Provide the (X, Y) coordinate of the cell's center where the given text is located.  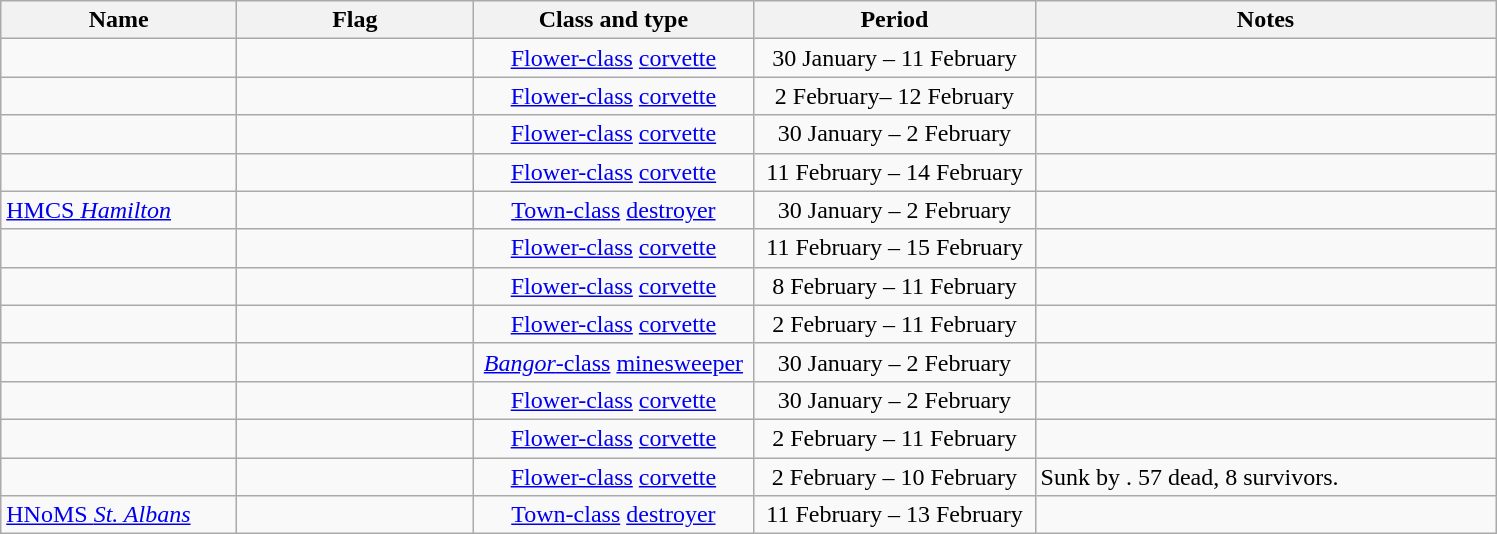
11 February – 15 February (894, 248)
Period (894, 20)
30 January – 11 February (894, 58)
HMCS Hamilton (119, 210)
Sunk by . 57 dead, 8 survivors. (1266, 477)
11 February – 14 February (894, 172)
Class and type (614, 20)
Flag (355, 20)
2 February– 12 February (894, 96)
HNoMS St. Albans (119, 515)
2 February – 10 February (894, 477)
Notes (1266, 20)
11 February – 13 February (894, 515)
8 February – 11 February (894, 286)
Bangor-class minesweeper (614, 362)
Name (119, 20)
